Find where the given text appears and provide that cell's center as (x, y) coordinate. 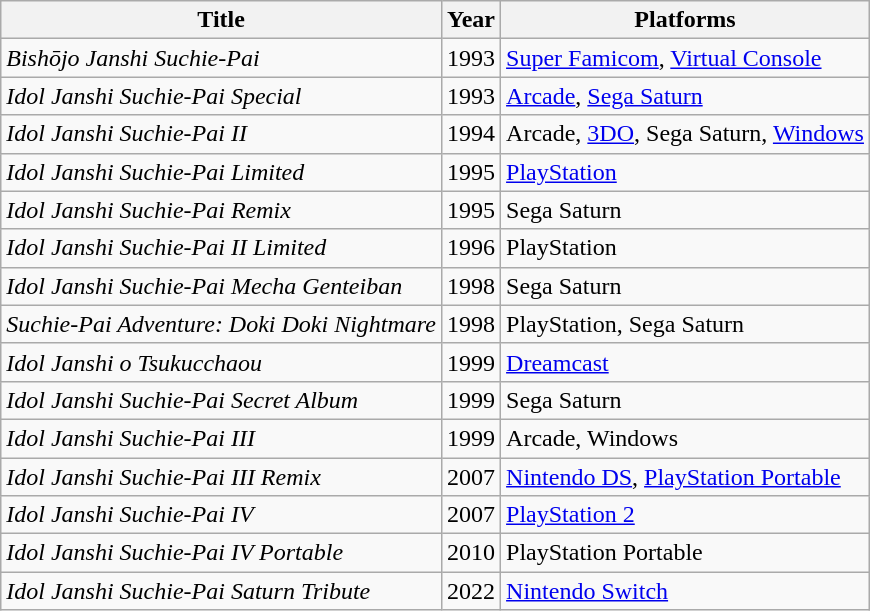
Idol Janshi Suchie-Pai IV (222, 515)
Idol Janshi Suchie-Pai Remix (222, 210)
Idol Janshi Suchie-Pai III Remix (222, 477)
Arcade, 3DO, Sega Saturn, Windows (686, 134)
Idol Janshi Suchie-Pai II Limited (222, 248)
Idol Janshi Suchie-Pai Secret Album (222, 400)
Dreamcast (686, 362)
Idol Janshi Suchie-Pai II (222, 134)
Arcade, Sega Saturn (686, 96)
Idol Janshi Suchie-Pai Saturn Tribute (222, 591)
1994 (470, 134)
PlayStation 2 (686, 515)
Bishōjo Janshi Suchie-Pai (222, 58)
Year (470, 20)
Nintendo DS, PlayStation Portable (686, 477)
PlayStation Portable (686, 553)
Idol Janshi Suchie-Pai Limited (222, 172)
Idol Janshi Suchie-Pai IV Portable (222, 553)
Idol Janshi Suchie-Pai III (222, 438)
2010 (470, 553)
PlayStation, Sega Saturn (686, 324)
Idol Janshi o Tsukucchaou (222, 362)
Nintendo Switch (686, 591)
Arcade, Windows (686, 438)
Title (222, 20)
Idol Janshi Suchie-Pai Special (222, 96)
Idol Janshi Suchie-Pai Mecha Genteiban (222, 286)
Super Famicom, Virtual Console (686, 58)
1996 (470, 248)
Platforms (686, 20)
2022 (470, 591)
Suchie-Pai Adventure: Doki Doki Nightmare (222, 324)
